Scan for the cell matching the given text and deliver its (X, Y) coordinate at center. 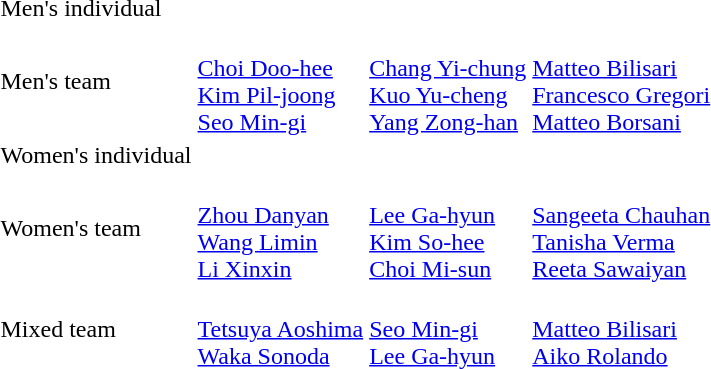
Lee Ga-hyunKim So-heeChoi Mi-sun (448, 228)
Choi Doo-heeKim Pil-joongSeo Min-gi (280, 82)
Zhou DanyanWang LiminLi Xinxin (280, 228)
Chang Yi-chungKuo Yu-chengYang Zong-han (448, 82)
